Return (x, y) of the center of cell containing provided text 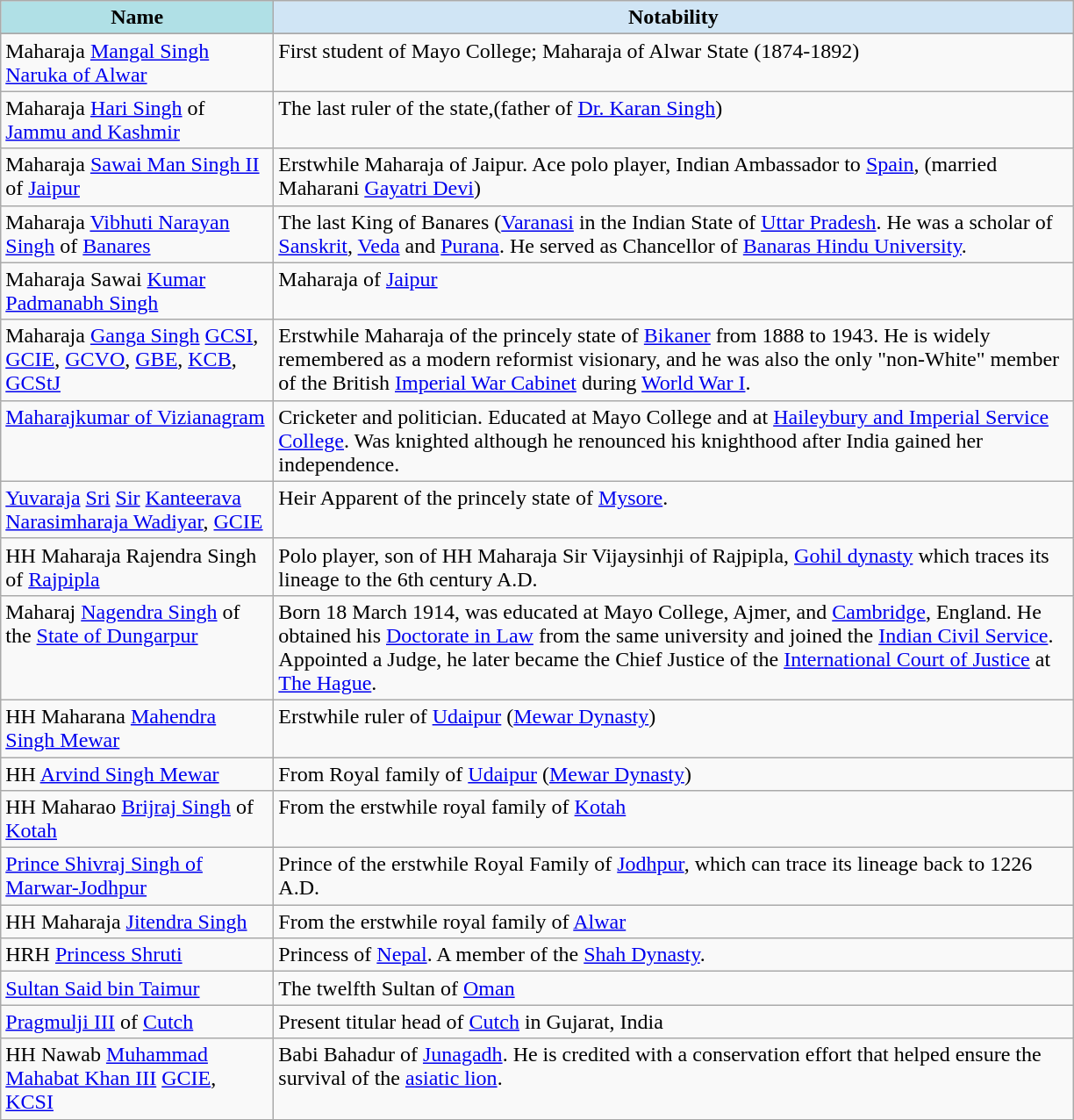
Maharaja Sawai Man Singh II of Jaipur (137, 177)
Maharaj Nagendra Singh of the State of Dungarpur (137, 648)
Heir Apparent of the princely state of Mysore. (674, 509)
The last ruler of the state,(father of Dr. Karan Singh) (674, 119)
Pragmulji III of Cutch (137, 1022)
Yuvaraja Sri Sir Kanteerava Narasimharaja Wadiyar, GCIE (137, 509)
HH Maharana Mahendra Singh Mewar (137, 729)
Babi Bahadur of Junagadh. He is credited with a conservation effort that helped ensure the survival of the asiatic lion. (674, 1079)
Maharaja Hari Singh of Jammu and Kashmir (137, 119)
Princess of Nepal. A member of the Shah Dynasty. (674, 955)
HRH Princess Shruti (137, 955)
Maharaja of Jaipur (674, 291)
Sultan Said bin Taimur (137, 988)
From the erstwhile royal family of Alwar (674, 922)
Polo player, son of HH Maharaja Sir Vijaysinhji of Rajpipla, Gohil dynasty which traces its lineage to the 6th century A.D. (674, 567)
From the erstwhile royal family of Kotah (674, 820)
HH Maharaja Rajendra Singh of Rajpipla (137, 567)
From Royal family of Udaipur (Mewar Dynasty) (674, 773)
Maharaja Sawai Kumar Padmanabh Singh (137, 291)
Maharaja Mangal Singh Naruka of Alwar (137, 63)
Maharaja Ganga Singh GCSI, GCIE, GCVO, GBE, KCB, GCStJ (137, 360)
Prince Shivraj Singh of Marwar-Jodhpur (137, 876)
Present titular head of Cutch in Gujarat, India (674, 1022)
The twelfth Sultan of Oman (674, 988)
Notability (674, 18)
Maharajkumar of Vizianagram (137, 441)
Prince of the erstwhile Royal Family of Jodhpur, which can trace its lineage back to 1226 A.D. (674, 876)
First student of Mayo College; Maharaja of Alwar State (1874-1892) (674, 63)
HH Nawab Muhammad Mahabat Khan III GCIE, KCSI (137, 1079)
HH Maharaja Jitendra Singh (137, 922)
Erstwhile Maharaja of Jaipur. Ace polo player, Indian Ambassador to Spain, (married Maharani Gayatri Devi) (674, 177)
Erstwhile ruler of Udaipur (Mewar Dynasty) (674, 729)
HH Maharao Brijraj Singh of Kotah (137, 820)
HH Arvind Singh Mewar (137, 773)
Name (137, 18)
Maharaja Vibhuti Narayan Singh of Banares (137, 233)
